Pinpoint the cell where the given text exists, returning its [x, y] midpoint coordinate. 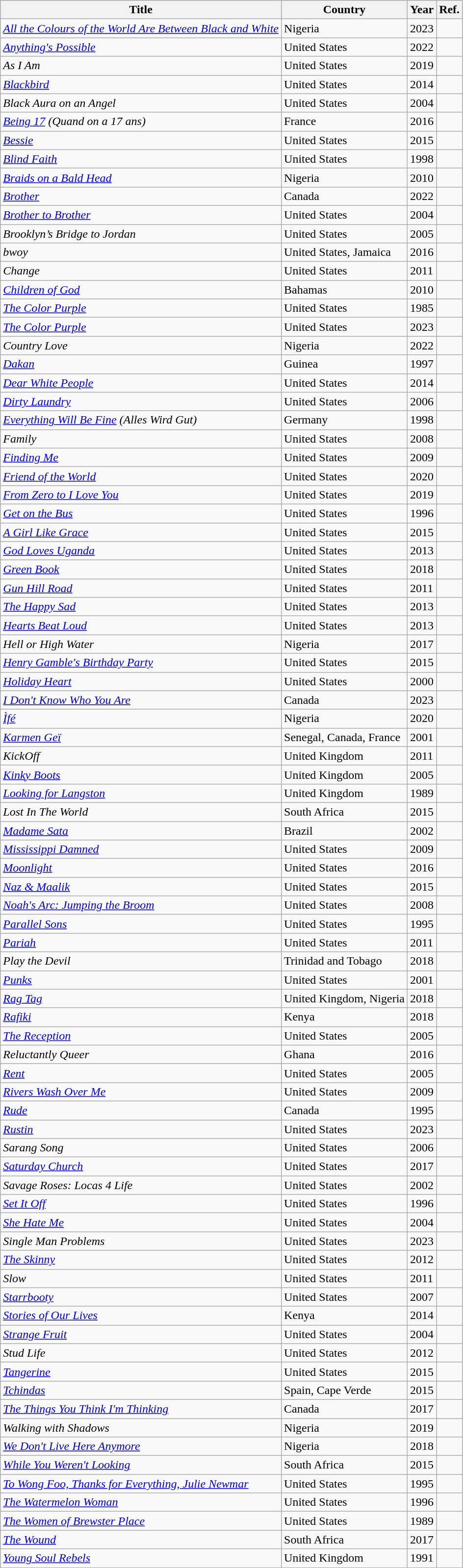
Walking with Shadows [141, 1428]
The Things You Think I'm Thinking [141, 1409]
To Wong Foo, Thanks for Everything, Julie Newmar [141, 1484]
Friend of the World [141, 476]
Sarang Song [141, 1148]
Country Love [141, 346]
Stories of Our Lives [141, 1316]
Rustin [141, 1129]
Bahamas [344, 290]
Brazil [344, 831]
The Women of Brewster Place [141, 1521]
bwoy [141, 252]
Naz & Maalik [141, 887]
Slow [141, 1278]
A Girl Like Grace [141, 532]
KickOff [141, 756]
Stud Life [141, 1353]
Tchindas [141, 1390]
I Don't Know Who You Are [141, 700]
Moonlight [141, 868]
Title [141, 10]
Madame Sata [141, 831]
Everything Will Be Fine (Alles Wird Gut) [141, 420]
The Watermelon Woman [141, 1502]
Rent [141, 1073]
1991 [422, 1558]
The Wound [141, 1540]
United States, Jamaica [344, 252]
Brother [141, 196]
Strange Fruit [141, 1334]
Family [141, 439]
Mississippi Damned [141, 849]
Rag Tag [141, 998]
Henry Gamble's Birthday Party [141, 663]
Looking for Langston [141, 793]
God Loves Uganda [141, 551]
Starrbooty [141, 1297]
Trinidad and Tobago [344, 961]
Play the Devil [141, 961]
Spain, Cape Verde [344, 1390]
1985 [422, 308]
Dear White People [141, 383]
France [344, 122]
Children of God [141, 290]
Noah's Arc: Jumping the Broom [141, 905]
As I Am [141, 66]
Dakan [141, 364]
Kinky Boots [141, 774]
Rude [141, 1110]
Brother to Brother [141, 215]
Ref. [449, 10]
Holiday Heart [141, 681]
Rivers Wash Over Me [141, 1092]
Anything's Possible [141, 47]
Bessie [141, 140]
Ghana [344, 1054]
United Kingdom, Nigeria [344, 998]
2000 [422, 681]
Year [422, 10]
2007 [422, 1297]
Hearts Beat Loud [141, 625]
Set It Off [141, 1204]
Rafiki [141, 1017]
The Reception [141, 1036]
From Zero to I Love You [141, 495]
Black Aura on an Angel [141, 103]
Change [141, 271]
Savage Roses: Locas 4 Life [141, 1185]
Lost In The World [141, 812]
Germany [344, 420]
Saturday Church [141, 1167]
Being 17 (Quand on a 17 ans) [141, 122]
Tangerine [141, 1371]
Blind Faith [141, 159]
1997 [422, 364]
We Don't Live Here Anymore [141, 1446]
Hell or High Water [141, 644]
Green Book [141, 570]
She Hate Me [141, 1222]
While You Weren't Looking [141, 1465]
Senegal, Canada, France [344, 737]
Dirty Laundry [141, 401]
Punks [141, 980]
Brooklyn’s Bridge to Jordan [141, 234]
Single Man Problems [141, 1241]
Gun Hill Road [141, 588]
Parallel Sons [141, 924]
Reluctantly Queer [141, 1054]
Finding Me [141, 457]
Young Soul Rebels [141, 1558]
The Happy Sad [141, 607]
Karmen Geï [141, 737]
Get on the Bus [141, 513]
The Skinny [141, 1260]
Braids on a Bald Head [141, 177]
Ìfé [141, 719]
Country [344, 10]
Blackbird [141, 84]
Pariah [141, 943]
Guinea [344, 364]
All the Colours of the World Are Between Black and White [141, 28]
